Find where the given text appears and provide that cell's center as [x, y] coordinate. 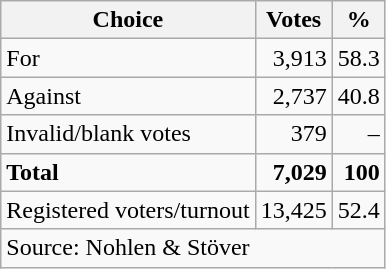
13,425 [294, 210]
100 [358, 172]
Against [128, 96]
40.8 [358, 96]
Source: Nohlen & Stöver [193, 248]
% [358, 20]
Total [128, 172]
Votes [294, 20]
For [128, 58]
7,029 [294, 172]
52.4 [358, 210]
379 [294, 134]
58.3 [358, 58]
2,737 [294, 96]
Registered voters/turnout [128, 210]
Choice [128, 20]
Invalid/blank votes [128, 134]
– [358, 134]
3,913 [294, 58]
